From the cell containing the given text, extract its center point as (X, Y) coordinate. 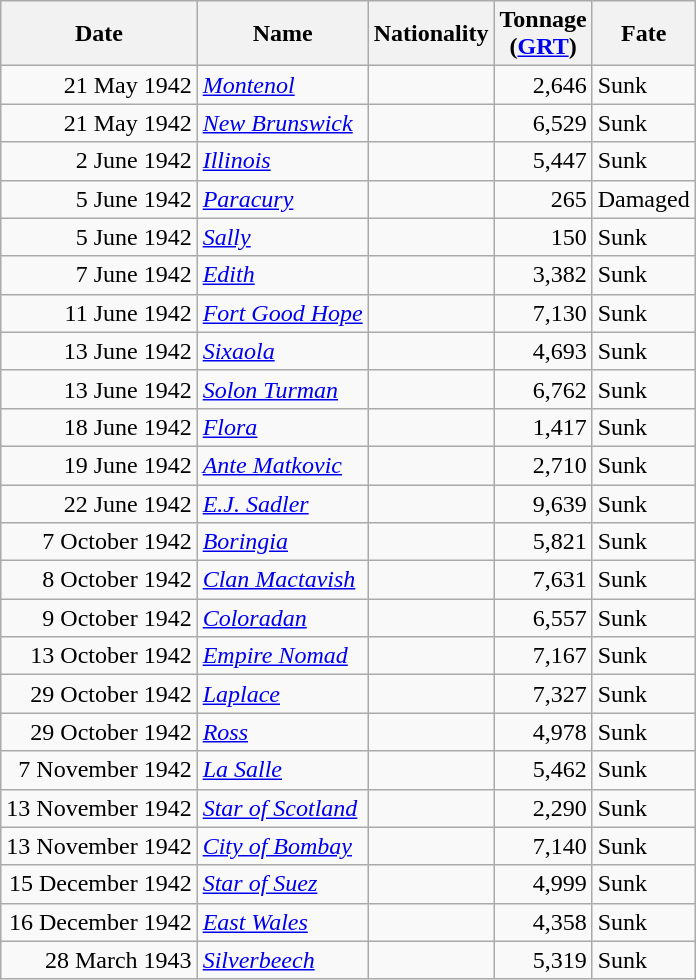
13 October 1942 (99, 656)
4,978 (543, 732)
Montenol (282, 85)
Fort Good Hope (282, 313)
Star of Scotland (282, 808)
3,382 (543, 275)
Date (99, 34)
4,358 (543, 922)
15 December 1942 (99, 884)
2,710 (543, 465)
East Wales (282, 922)
1,417 (543, 427)
2,290 (543, 808)
5,821 (543, 542)
18 June 1942 (99, 427)
6,762 (543, 389)
9 October 1942 (99, 618)
7 October 1942 (99, 542)
Sally (282, 237)
Silverbeech (282, 960)
7,130 (543, 313)
Boringia (282, 542)
28 March 1943 (99, 960)
265 (543, 199)
2,646 (543, 85)
7,631 (543, 580)
Edith (282, 275)
7,140 (543, 846)
Ross (282, 732)
7 November 1942 (99, 770)
150 (543, 237)
New Brunswick (282, 123)
5,462 (543, 770)
7,167 (543, 656)
City of Bombay (282, 846)
Fate (644, 34)
Flora (282, 427)
11 June 1942 (99, 313)
Coloradan (282, 618)
Sixaola (282, 351)
Nationality (431, 34)
6,557 (543, 618)
Tonnage(GRT) (543, 34)
4,693 (543, 351)
6,529 (543, 123)
7 June 1942 (99, 275)
Name (282, 34)
Ante Matkovic (282, 465)
Paracury (282, 199)
Empire Nomad (282, 656)
Solon Turman (282, 389)
8 October 1942 (99, 580)
E.J. Sadler (282, 503)
Star of Suez (282, 884)
7,327 (543, 694)
4,999 (543, 884)
16 December 1942 (99, 922)
Clan Mactavish (282, 580)
Damaged (644, 199)
19 June 1942 (99, 465)
5,447 (543, 161)
Illinois (282, 161)
9,639 (543, 503)
5,319 (543, 960)
2 June 1942 (99, 161)
22 June 1942 (99, 503)
La Salle (282, 770)
Laplace (282, 694)
